Search for the cell housing the specified text and yield its [x, y] center coordinate. 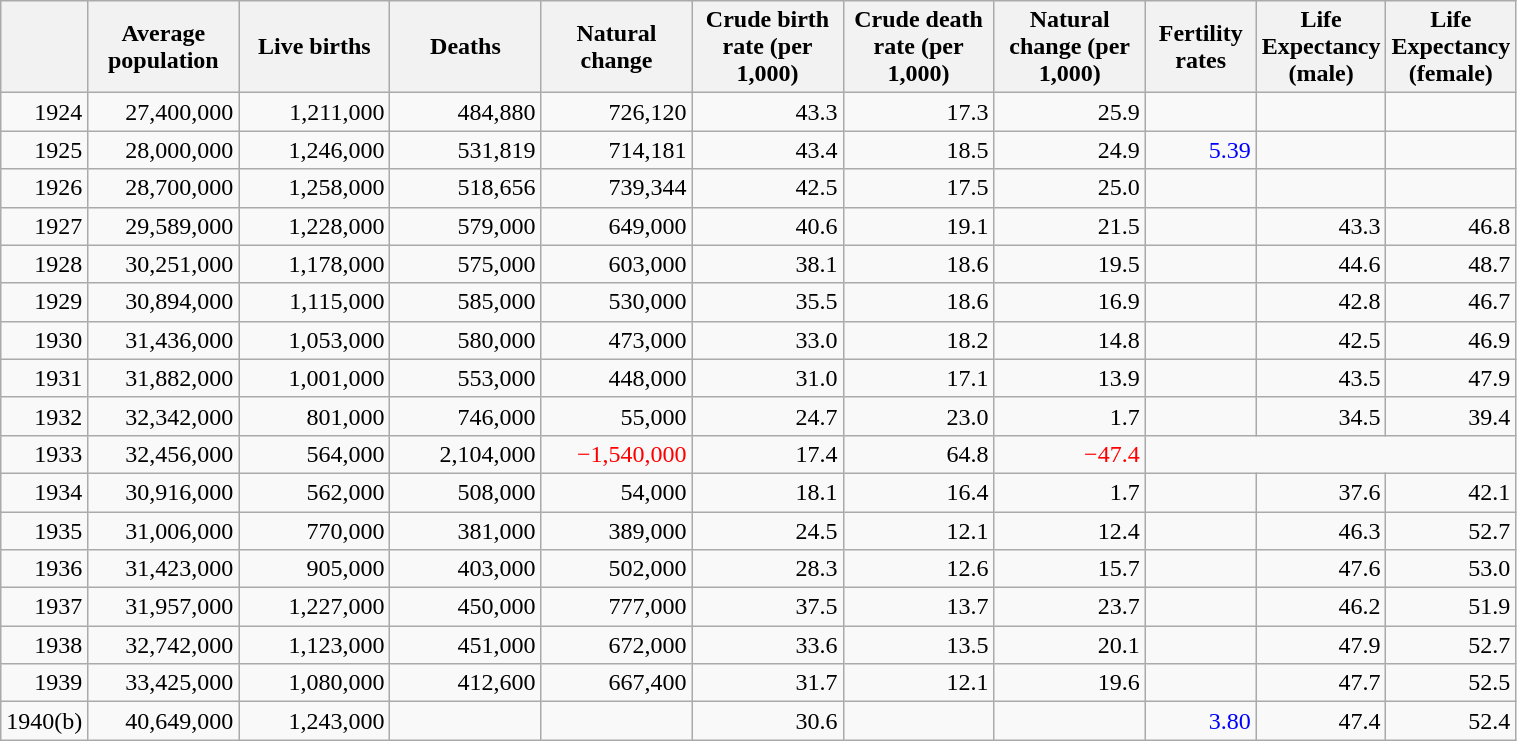
30.6 [768, 721]
47.4 [1321, 721]
412,600 [466, 683]
39.4 [1451, 416]
Life Expectancy (female) [1451, 47]
15.7 [1070, 569]
580,000 [466, 340]
24.9 [1070, 150]
31.7 [768, 683]
579,000 [466, 226]
1928 [44, 264]
33.6 [768, 645]
20.1 [1070, 645]
1,001,000 [314, 378]
1927 [44, 226]
42.8 [1321, 302]
448,000 [616, 378]
13.9 [1070, 378]
52.4 [1451, 721]
1,227,000 [314, 607]
Natural change (per 1,000) [1070, 47]
1932 [44, 416]
28,000,000 [164, 150]
31,436,000 [164, 340]
Average population [164, 47]
739,344 [616, 188]
1930 [44, 340]
714,181 [616, 150]
47.7 [1321, 683]
450,000 [466, 607]
381,000 [466, 531]
31.0 [768, 378]
1,115,000 [314, 302]
55,000 [616, 416]
17.5 [918, 188]
32,342,000 [164, 416]
17.1 [918, 378]
30,894,000 [164, 302]
484,880 [466, 112]
13.7 [918, 607]
30,251,000 [164, 264]
1933 [44, 454]
Fertility rates [1200, 47]
23.7 [1070, 607]
2,104,000 [466, 454]
25.0 [1070, 188]
18.2 [918, 340]
1,178,000 [314, 264]
35.5 [768, 302]
25.9 [1070, 112]
40.6 [768, 226]
508,000 [466, 492]
16.9 [1070, 302]
16.4 [918, 492]
1926 [44, 188]
518,656 [466, 188]
46.8 [1451, 226]
28,700,000 [164, 188]
24.5 [768, 531]
42.1 [1451, 492]
33,425,000 [164, 683]
770,000 [314, 531]
33.0 [768, 340]
502,000 [616, 569]
1938 [44, 645]
51.9 [1451, 607]
3.80 [1200, 721]
585,000 [466, 302]
1931 [44, 378]
31,423,000 [164, 569]
23.0 [918, 416]
17.4 [768, 454]
1940(b) [44, 721]
1,228,000 [314, 226]
13.5 [918, 645]
473,000 [616, 340]
1935 [44, 531]
64.8 [918, 454]
−47.4 [1070, 454]
43.4 [768, 150]
19.5 [1070, 264]
1,123,000 [314, 645]
21.5 [1070, 226]
562,000 [314, 492]
564,000 [314, 454]
1929 [44, 302]
5.39 [1200, 150]
43.5 [1321, 378]
32,742,000 [164, 645]
403,000 [466, 569]
31,006,000 [164, 531]
746,000 [466, 416]
603,000 [616, 264]
18.1 [768, 492]
1937 [44, 607]
47.6 [1321, 569]
553,000 [466, 378]
1924 [44, 112]
451,000 [466, 645]
672,000 [616, 645]
667,400 [616, 683]
649,000 [616, 226]
29,589,000 [164, 226]
Deaths [466, 47]
28.3 [768, 569]
Crude death rate (per 1,000) [918, 47]
19.6 [1070, 683]
1,258,000 [314, 188]
1,243,000 [314, 721]
1934 [44, 492]
12.4 [1070, 531]
48.7 [1451, 264]
24.7 [768, 416]
37.6 [1321, 492]
46.2 [1321, 607]
Natural change [616, 47]
32,456,000 [164, 454]
−1,540,000 [616, 454]
37.5 [768, 607]
905,000 [314, 569]
Life Expectancy (male) [1321, 47]
575,000 [466, 264]
801,000 [314, 416]
1925 [44, 150]
46.7 [1451, 302]
777,000 [616, 607]
52.5 [1451, 683]
27,400,000 [164, 112]
54,000 [616, 492]
1936 [44, 569]
31,957,000 [164, 607]
Crude birth rate (per 1,000) [768, 47]
14.8 [1070, 340]
19.1 [918, 226]
30,916,000 [164, 492]
17.3 [918, 112]
53.0 [1451, 569]
38.1 [768, 264]
389,000 [616, 531]
18.5 [918, 150]
46.9 [1451, 340]
1,080,000 [314, 683]
12.6 [918, 569]
1,053,000 [314, 340]
Live births [314, 47]
1,211,000 [314, 112]
1939 [44, 683]
726,120 [616, 112]
44.6 [1321, 264]
40,649,000 [164, 721]
34.5 [1321, 416]
530,000 [616, 302]
1,246,000 [314, 150]
46.3 [1321, 531]
31,882,000 [164, 378]
531,819 [466, 150]
